Detect which cell encompasses the target text, then output its [x, y] center coordinate. 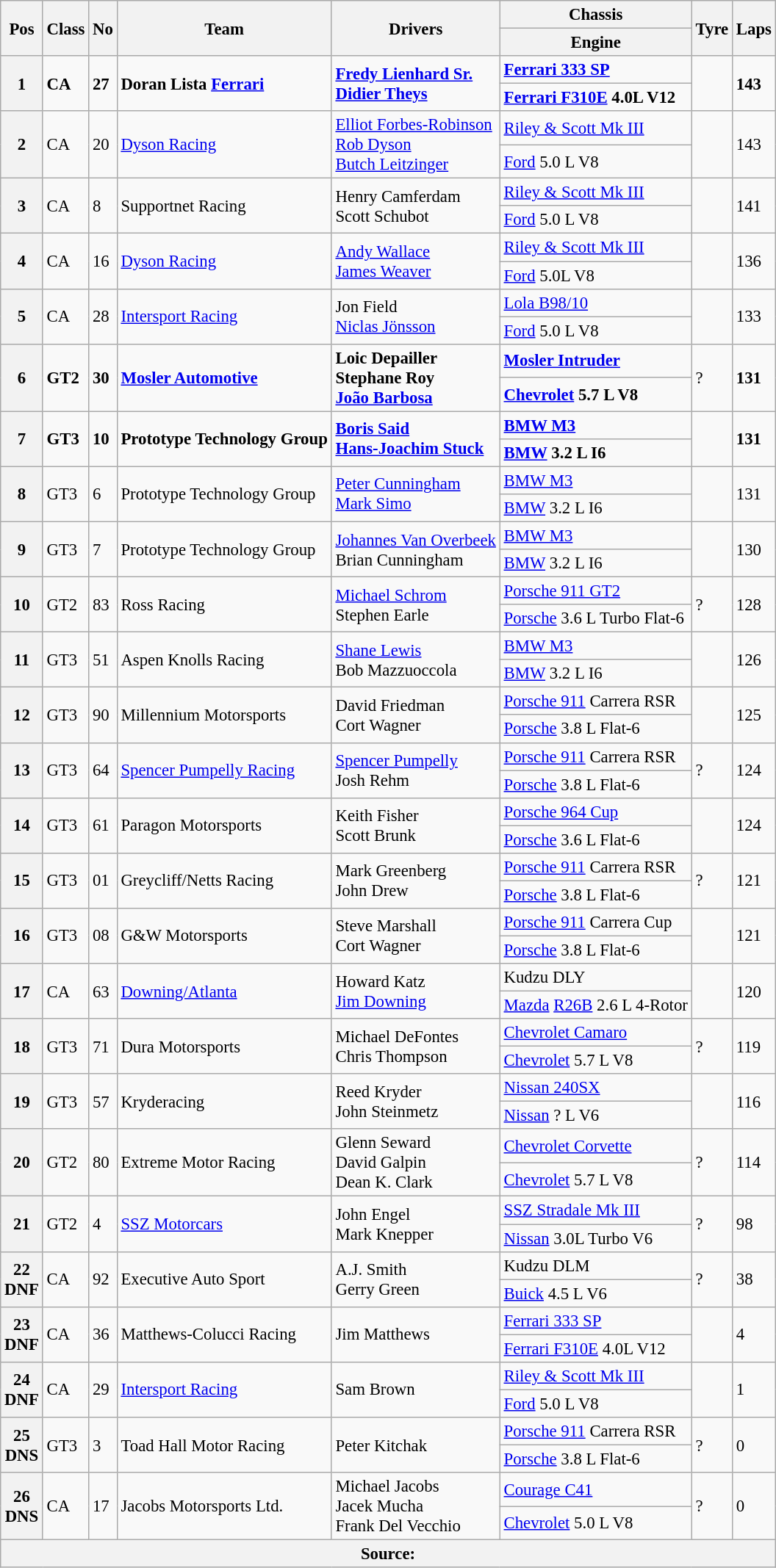
Nissan 240SX [595, 1088]
Aspen Knolls Racing [224, 660]
133 [754, 316]
Buick 4.5 L V6 [595, 1293]
25DNS [22, 1445]
Chevrolet 5.0 L V8 [595, 1523]
Jon Field Niclas Jönsson [416, 316]
Andy Wallace James Weaver [416, 261]
Porsche 911 GT2 [595, 591]
Howard Katz Jim Downing [416, 991]
Porsche 911 Carrera Cup [595, 922]
27 [103, 84]
36 [103, 1334]
Millennium Motorsports [224, 715]
Lola B98/10 [595, 303]
Kudzu DLY [595, 978]
12 [22, 715]
Downing/Atlanta [224, 991]
30 [103, 377]
19 [22, 1102]
Reed Kryder John Steinmetz [416, 1102]
Henry Camferdam Scott Schubot [416, 206]
Kudzu DLM [595, 1265]
Elliot Forbes-Robinson Rob Dyson Butch Leitzinger [416, 145]
Mosler Automotive [224, 377]
128 [754, 605]
Spencer Pumpelly Josh Rehm [416, 770]
Courage C41 [595, 1489]
125 [754, 715]
141 [754, 206]
Mark Greenberg John Drew [416, 881]
26DNS [22, 1506]
Source: [388, 1554]
23DNF [22, 1334]
Supportnet Racing [224, 206]
15 [22, 881]
Matthews-Colucci Racing [224, 1334]
Toad Hall Motor Racing [224, 1445]
Jacobs Motorsports Ltd. [224, 1506]
John Engel Mark Knepper [416, 1224]
28 [103, 316]
Steve Marshall Cort Wagner [416, 936]
Spencer Pumpelly Racing [224, 770]
57 [103, 1102]
Nissan 3.0L Turbo V6 [595, 1238]
Michael DeFontes Chris Thompson [416, 1046]
Greycliff/Netts Racing [224, 881]
Peter Cunningham Mark Simo [416, 494]
Michael Schrom Stephen Earle [416, 605]
13 [22, 770]
Tyre [711, 28]
Nissan ? L V6 [595, 1116]
Mosler Intruder [595, 361]
116 [754, 1102]
92 [103, 1279]
Chevrolet Corvette [595, 1146]
Doran Lista Ferrari [224, 84]
83 [103, 605]
Chevrolet Camaro [595, 1033]
119 [754, 1046]
120 [754, 991]
11 [22, 660]
Boris Said Hans-Joachim Stuck [416, 439]
Laps [754, 28]
David Friedman Cort Wagner [416, 715]
63 [103, 991]
Drivers [416, 28]
64 [103, 770]
Porsche 964 Cup [595, 812]
Ford 5.0L V8 [595, 275]
Sam Brown [416, 1390]
90 [103, 715]
Kryderacing [224, 1102]
5 [22, 316]
29 [103, 1390]
2 [22, 145]
Jim Matthews [416, 1334]
No [103, 28]
114 [754, 1163]
136 [754, 261]
18 [22, 1046]
Porsche 3.6 L Flat-6 [595, 839]
SSZ Stradale Mk III [595, 1210]
80 [103, 1163]
A.J. Smith Gerry Green [416, 1279]
Chassis [595, 15]
98 [754, 1224]
Class [66, 28]
Mazda R26B 2.6 L 4-Rotor [595, 1005]
9 [22, 549]
Engine [595, 43]
Paragon Motorsports [224, 825]
22DNF [22, 1279]
14 [22, 825]
Extreme Motor Racing [224, 1163]
Team [224, 28]
Fredy Lienhard Sr. Didier Theys [416, 84]
SSZ Motorcars [224, 1224]
Glenn Seward David Galpin Dean K. Clark [416, 1163]
24DNF [22, 1390]
21 [22, 1224]
Pos [22, 28]
01 [103, 881]
38 [754, 1279]
Ross Racing [224, 605]
51 [103, 660]
Dura Motorsports [224, 1046]
Shane Lewis Bob Mazzuoccola [416, 660]
Keith Fisher Scott Brunk [416, 825]
130 [754, 549]
Porsche 3.6 L Turbo Flat-6 [595, 618]
Loic Depailler Stephane Roy João Barbosa [416, 377]
08 [103, 936]
Michael Jacobs Jacek Mucha Frank Del Vecchio [416, 1506]
126 [754, 660]
61 [103, 825]
G&W Motorsports [224, 936]
71 [103, 1046]
Peter Kitchak [416, 1445]
Johannes Van Overbeek Brian Cunningham [416, 549]
Executive Auto Sport [224, 1279]
